Identify which cell holds the provided text, then report its [x, y] central coordinate. 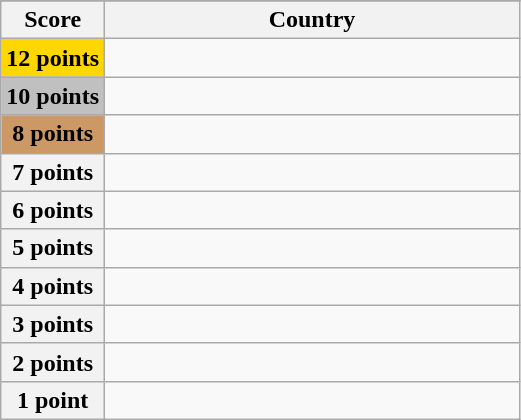
1 point [53, 400]
4 points [53, 286]
5 points [53, 248]
Country [312, 20]
7 points [53, 172]
Score [53, 20]
2 points [53, 362]
3 points [53, 324]
6 points [53, 210]
10 points [53, 96]
12 points [53, 58]
8 points [53, 134]
